Determine the [x, y] coordinate at the center of the cell enclosing the given text.  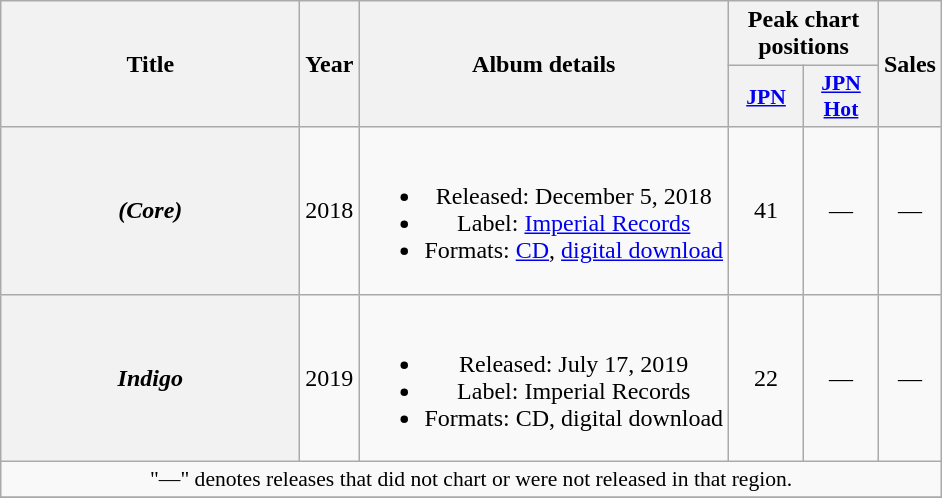
(Core) [150, 210]
Sales [910, 64]
Title [150, 64]
JPNHot [842, 96]
Year [330, 64]
22 [766, 378]
Album details [544, 64]
"—" denotes releases that did not chart or were not released in that region. [472, 479]
41 [766, 210]
2018 [330, 210]
JPN [766, 96]
Released: December 5, 2018Label: Imperial RecordsFormats: CD, digital download [544, 210]
Released: July 17, 2019Label: Imperial RecordsFormats: CD, digital download [544, 378]
2019 [330, 378]
Peak chart positions [804, 34]
Indigo [150, 378]
